For the text-containing cell, return its midpoint in (x, y) coordinate format. 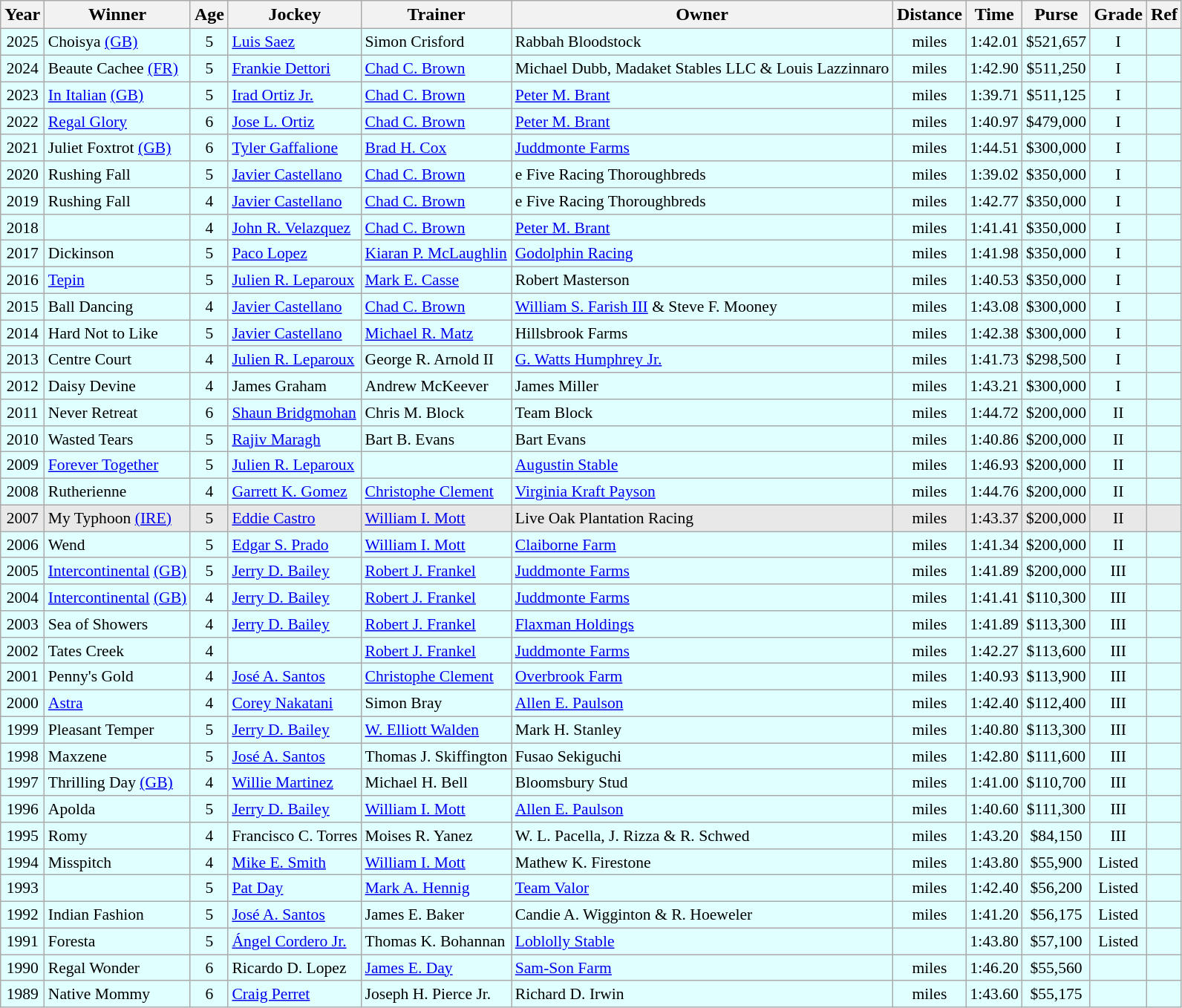
$110,300 (1056, 598)
Tyler Gaffalione (294, 148)
Bart Evans (702, 439)
Foresta (117, 941)
Team Valor (702, 888)
Joseph H. Pierce Jr. (436, 994)
Mark A. Hennig (436, 888)
W. Elliott Walden (436, 730)
1:43.37 (993, 518)
Jose L. Ortiz (294, 122)
1:40.93 (993, 677)
1:42.77 (993, 201)
2000 (22, 703)
Ángel Cordero Jr. (294, 941)
Frankie Dettori (294, 68)
$111,600 (1056, 756)
1:39.02 (993, 174)
Claiborne Farm (702, 545)
2015 (22, 307)
1:41.73 (993, 359)
2008 (22, 491)
Astra (117, 703)
Mark E. Casse (436, 280)
Flaxman Holdings (702, 624)
Simon Bray (436, 703)
Centre Court (117, 359)
1999 (22, 730)
1:41.98 (993, 254)
John R. Velazquez (294, 227)
James Miller (702, 386)
$113,900 (1056, 677)
1997 (22, 782)
1:44.72 (993, 413)
1989 (22, 994)
1998 (22, 756)
Purse (1056, 15)
My Typhoon (IRE) (117, 518)
Thrilling Day (GB) (117, 782)
Regal Wonder (117, 968)
Michael R. Matz (436, 333)
Simon Crisford (436, 42)
$55,175 (1056, 994)
Augustin Stable (702, 465)
$56,175 (1056, 914)
Rutherienne (117, 491)
Bart B. Evans (436, 439)
$521,657 (1056, 42)
Mathew K. Firestone (702, 862)
Team Block (702, 413)
$298,500 (1056, 359)
Never Retreat (117, 413)
Andrew McKeever (436, 386)
1:41.34 (993, 545)
Ball Dancing (117, 307)
Craig Perret (294, 994)
Overbrook Farm (702, 677)
George R. Arnold II (436, 359)
1:40.97 (993, 122)
Tates Creek (117, 650)
$113,600 (1056, 650)
2019 (22, 201)
2022 (22, 122)
1996 (22, 809)
$110,700 (1056, 782)
2021 (22, 148)
Moises R. Yanez (436, 836)
2017 (22, 254)
Maxzene (117, 756)
1:43.21 (993, 386)
Wend (117, 545)
Juliet Foxtrot (GB) (117, 148)
Distance (930, 15)
2014 (22, 333)
Pat Day (294, 888)
$84,150 (1056, 836)
1:42.80 (993, 756)
Michael H. Bell (436, 782)
Fusao Sekiguchi (702, 756)
Rabbah Bloodstock (702, 42)
Dickinson (117, 254)
$511,250 (1056, 68)
1:40.60 (993, 809)
James E. Baker (436, 914)
1:46.20 (993, 968)
Ricardo D. Lopez (294, 968)
Year (22, 15)
Forever Together (117, 465)
2010 (22, 439)
Francisco C. Torres (294, 836)
Regal Glory (117, 122)
In Italian (GB) (117, 95)
2020 (22, 174)
Age (209, 15)
$111,300 (1056, 809)
$57,100 (1056, 941)
Thomas J. Skiffington (436, 756)
1991 (22, 941)
2009 (22, 465)
2018 (22, 227)
1:44.76 (993, 491)
1:41.00 (993, 782)
2004 (22, 598)
Penny's Gold (117, 677)
1:46.93 (993, 465)
2003 (22, 624)
Ref (1164, 15)
2016 (22, 280)
2007 (22, 518)
Sea of Showers (117, 624)
Mark H. Stanley (702, 730)
1:40.53 (993, 280)
Pleasant Temper (117, 730)
Trainer (436, 15)
$55,560 (1056, 968)
G. Watts Humphrey Jr. (702, 359)
Virginia Kraft Payson (702, 491)
2005 (22, 571)
1:43.08 (993, 307)
Hillsbrook Farms (702, 333)
Brad H. Cox (436, 148)
Grade (1118, 15)
2011 (22, 413)
1:41.20 (993, 914)
1:42.01 (993, 42)
Luis Saez (294, 42)
Godolphin Racing (702, 254)
1:40.80 (993, 730)
1:44.51 (993, 148)
Choisya (GB) (117, 42)
$112,400 (1056, 703)
Wasted Tears (117, 439)
1:39.71 (993, 95)
Eddie Castro (294, 518)
2002 (22, 650)
2023 (22, 95)
Time (993, 15)
$55,900 (1056, 862)
Apolda (117, 809)
Native Mommy (117, 994)
Jockey (294, 15)
1:42.27 (993, 650)
Chris M. Block (436, 413)
Rajiv Maragh (294, 439)
Tepin (117, 280)
William S. Farish III & Steve F. Mooney (702, 307)
Live Oak Plantation Racing (702, 518)
2024 (22, 68)
Garrett K. Gomez (294, 491)
James E. Day (436, 968)
1:42.90 (993, 68)
Kiaran P. McLaughlin (436, 254)
Corey Nakatani (294, 703)
1992 (22, 914)
1:40.86 (993, 439)
2001 (22, 677)
Willie Martinez (294, 782)
W. L. Pacella, J. Rizza & R. Schwed (702, 836)
Paco Lopez (294, 254)
2006 (22, 545)
1:43.20 (993, 836)
Irad Ortiz Jr. (294, 95)
Romy (117, 836)
1994 (22, 862)
Winner (117, 15)
1995 (22, 836)
Robert Masterson (702, 280)
1990 (22, 968)
Sam-Son Farm (702, 968)
James Graham (294, 386)
Bloomsbury Stud (702, 782)
Michael Dubb, Madaket Stables LLC & Louis Lazzinnaro (702, 68)
Thomas K. Bohannan (436, 941)
2012 (22, 386)
$511,125 (1056, 95)
Richard D. Irwin (702, 994)
2013 (22, 359)
Candie A. Wigginton & R. Hoeweler (702, 914)
Hard Not to Like (117, 333)
Shaun Bridgmohan (294, 413)
Loblolly Stable (702, 941)
2025 (22, 42)
Daisy Devine (117, 386)
Indian Fashion (117, 914)
Owner (702, 15)
$479,000 (1056, 122)
1:43.60 (993, 994)
$56,200 (1056, 888)
1993 (22, 888)
Mike E. Smith (294, 862)
Edgar S. Prado (294, 545)
Misspitch (117, 862)
Beaute Cachee (FR) (117, 68)
1:42.38 (993, 333)
